Capture the cell that displays the provided text and extract its (x, y) central coordinate. 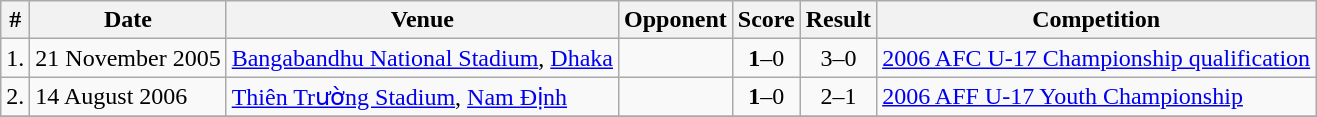
Opponent (675, 20)
2–1 (838, 97)
Score (766, 20)
Bangabandhu National Stadium, Dhaka (422, 58)
Thiên Trường Stadium, Nam Định (422, 97)
3–0 (838, 58)
# (16, 20)
2006 AFC U-17 Championship qualification (1096, 58)
Result (838, 20)
2006 AFF U-17 Youth Championship (1096, 97)
Date (128, 20)
Competition (1096, 20)
Venue (422, 20)
21 November 2005 (128, 58)
2. (16, 97)
1. (16, 58)
14 August 2006 (128, 97)
